Pinpoint the cell where the given text exists, returning its (X, Y) midpoint coordinate. 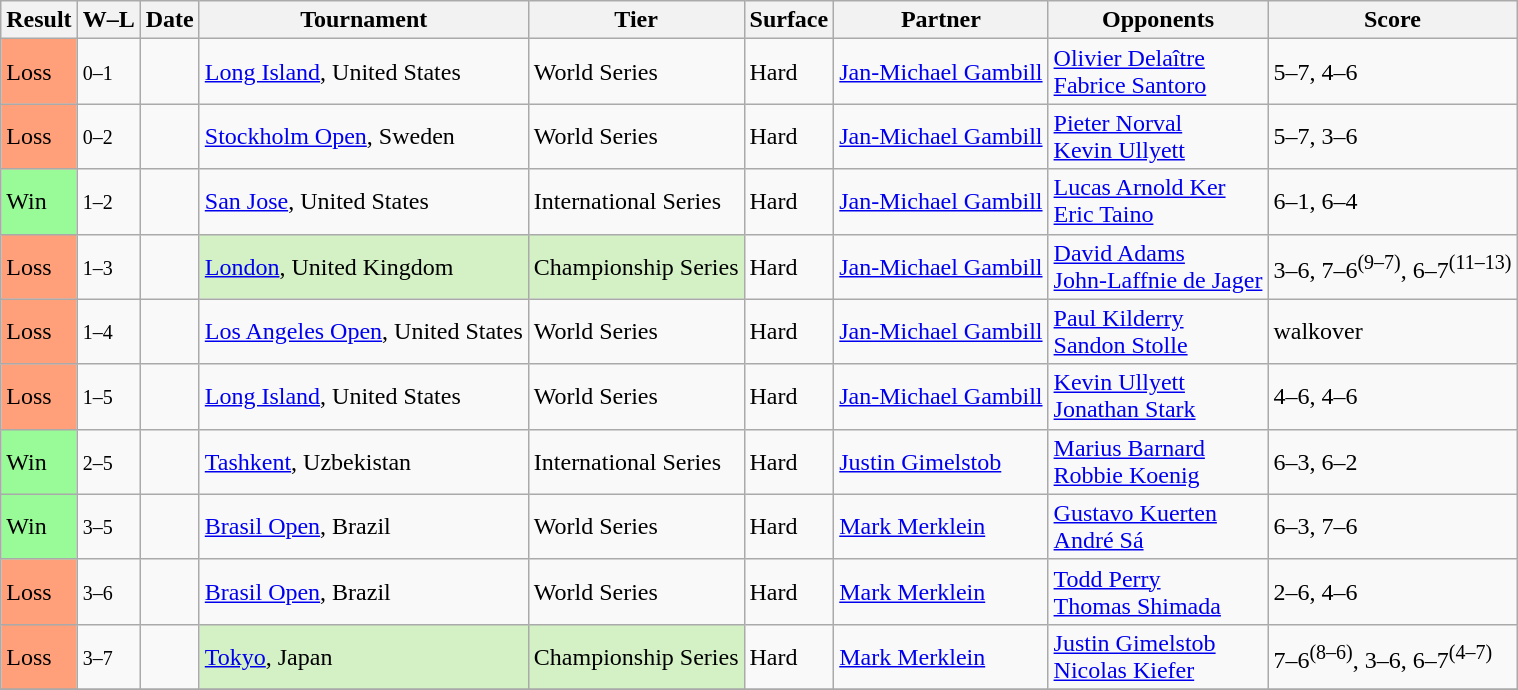
Kevin Ullyett Jonathan Stark (1158, 396)
3–6 (108, 592)
1–4 (108, 332)
2–5 (108, 462)
Olivier Delaître Fabrice Santoro (1158, 72)
Stockholm Open, Sweden (364, 136)
Date (170, 20)
Paul Kilderry Sandon Stolle (1158, 332)
walkover (1392, 332)
6–1, 6–4 (1392, 202)
Lucas Arnold Ker Eric Taino (1158, 202)
San Jose, United States (364, 202)
1–2 (108, 202)
Result (39, 20)
Pieter Norval Kevin Ullyett (1158, 136)
Tournament (364, 20)
Tashkent, Uzbekistan (364, 462)
Partner (941, 20)
David Adams John-Laffnie de Jager (1158, 266)
3–6, 7–6(9–7), 6–7(11–13) (1392, 266)
0–2 (108, 136)
Justin Gimelstob (941, 462)
7–6(8–6), 3–6, 6–7(4–7) (1392, 656)
London, United Kingdom (364, 266)
0–1 (108, 72)
1–5 (108, 396)
2–6, 4–6 (1392, 592)
Tier (636, 20)
Score (1392, 20)
4–6, 4–6 (1392, 396)
5–7, 4–6 (1392, 72)
W–L (108, 20)
1–3 (108, 266)
3–5 (108, 526)
Todd Perry Thomas Shimada (1158, 592)
Marius Barnard Robbie Koenig (1158, 462)
6–3, 6–2 (1392, 462)
Opponents (1158, 20)
Surface (789, 20)
Justin Gimelstob Nicolas Kiefer (1158, 656)
Tokyo, Japan (364, 656)
5–7, 3–6 (1392, 136)
Los Angeles Open, United States (364, 332)
6–3, 7–6 (1392, 526)
Gustavo Kuerten André Sá (1158, 526)
3–7 (108, 656)
